Provide the (X, Y) coordinate of the cell's center where the given text is located.  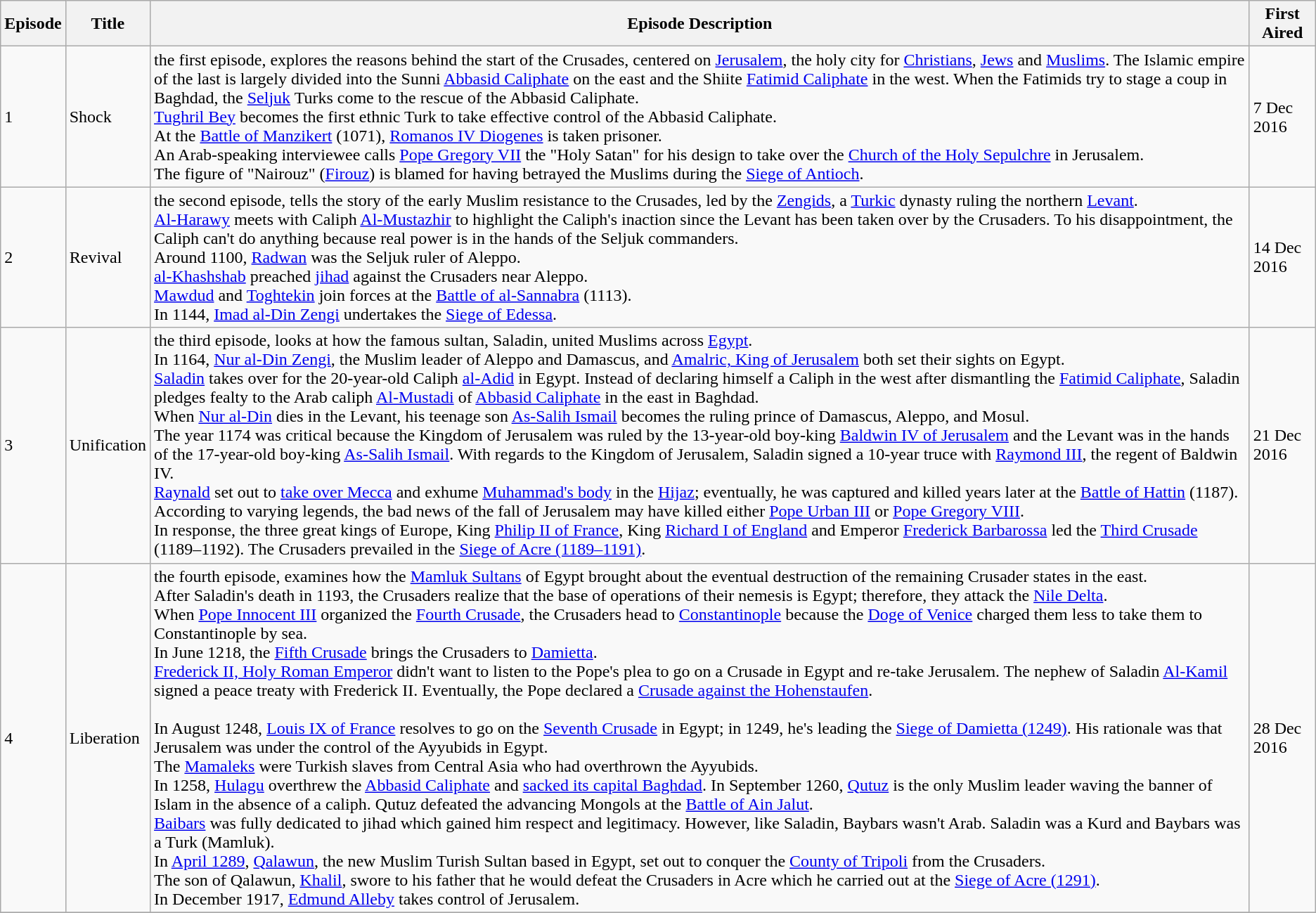
3 (33, 446)
Episode Description (700, 24)
Unification (108, 446)
Liberation (108, 738)
Title (108, 24)
28 Dec 2016 (1282, 738)
First Aired (1282, 24)
Episode (33, 24)
2 (33, 257)
Revival (108, 257)
Shock (108, 117)
7 Dec 2016 (1282, 117)
1 (33, 117)
21 Dec 2016 (1282, 446)
14 Dec 2016 (1282, 257)
4 (33, 738)
